For the text-containing cell, return its midpoint in [X, Y] coordinate format. 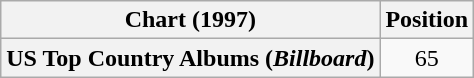
65 [427, 58]
Chart (1997) [190, 20]
US Top Country Albums (Billboard) [190, 58]
Position [427, 20]
